For the text-containing cell, return its midpoint in [x, y] coordinate format. 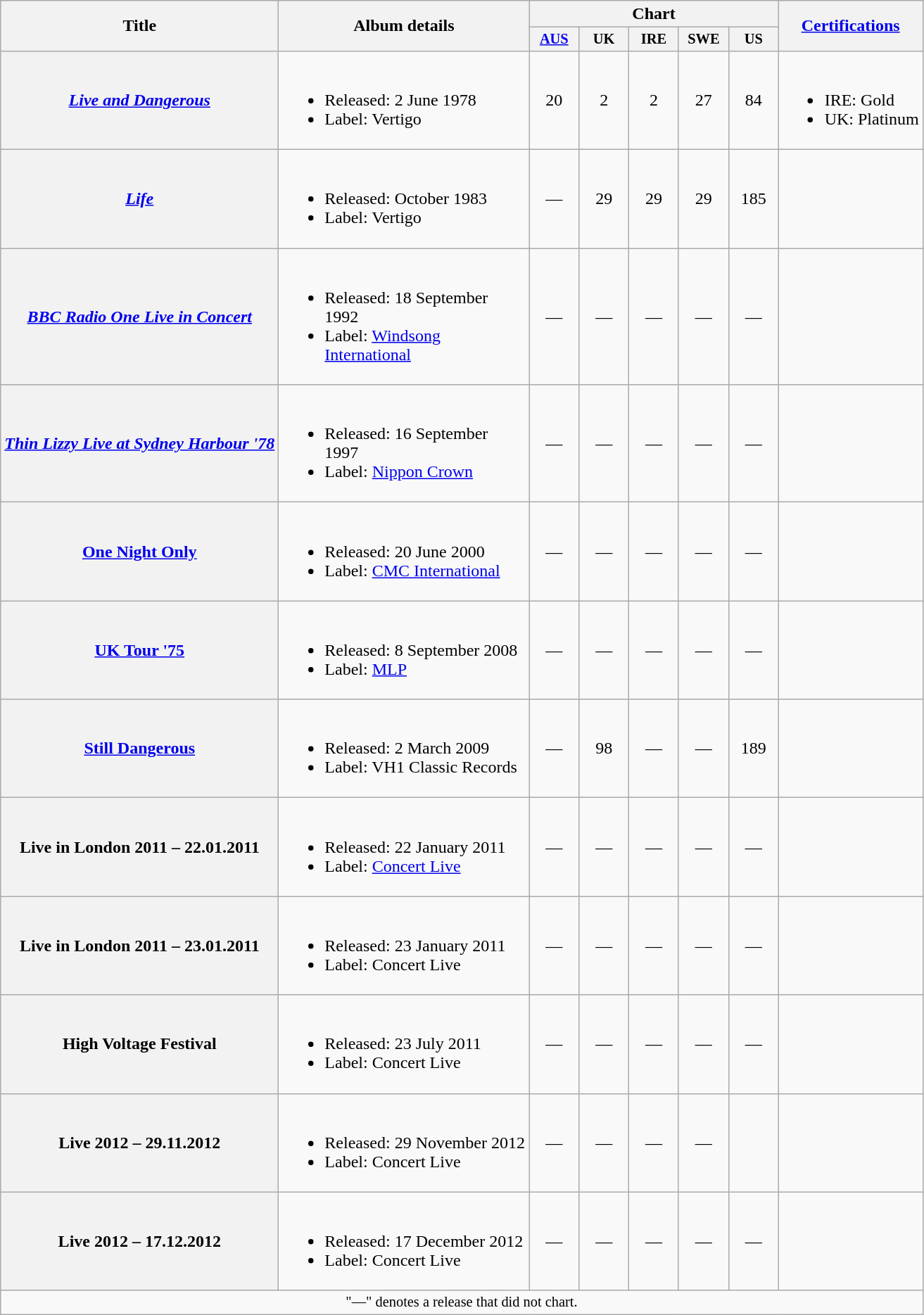
Released: 2 March 2009Label: VH1 Classic Records [404, 749]
Released: 20 June 2000Label: CMC International [404, 552]
Released: October 1983Label: Vertigo [404, 199]
27 [704, 100]
IRE: GoldUK: Platinum [850, 100]
Certifications [850, 26]
Released: 2 June 1978Label: Vertigo [404, 100]
Released: 18 September 1992Label: Windsong International [404, 317]
Chart [654, 14]
Live in London 2011 – 22.01.2011 [139, 847]
IRE [654, 39]
Still Dangerous [139, 749]
Title [139, 26]
189 [753, 749]
84 [753, 100]
US [753, 39]
AUS [555, 39]
Live 2012 – 17.12.2012 [139, 1241]
Released: 22 January 2011Label: Concert Live [404, 847]
BBC Radio One Live in Concert [139, 317]
Album details [404, 26]
Released: 17 December 2012Label: Concert Live [404, 1241]
Released: 23 July 2011Label: Concert Live [404, 1044]
Life [139, 199]
Released: 23 January 2011Label: Concert Live [404, 946]
Live and Dangerous [139, 100]
High Voltage Festival [139, 1044]
Live in London 2011 – 23.01.2011 [139, 946]
"—" denotes a release that did not chart. [462, 1302]
98 [604, 749]
20 [555, 100]
UK [604, 39]
Thin Lizzy Live at Sydney Harbour '78 [139, 443]
Released: 16 September 1997Label: Nippon Crown [404, 443]
Released: 8 September 2008Label: MLP [404, 650]
One Night Only [139, 552]
Live 2012 – 29.11.2012 [139, 1143]
UK Tour '75 [139, 650]
SWE [704, 39]
185 [753, 199]
Released: 29 November 2012Label: Concert Live [404, 1143]
